Determine the (x, y) coordinate at the center of the cell enclosing the given text.  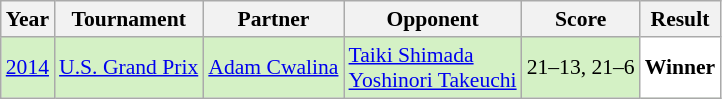
Opponent (433, 19)
Year (28, 19)
21–13, 21–6 (581, 68)
Adam Cwalina (273, 68)
Result (680, 19)
2014 (28, 68)
U.S. Grand Prix (128, 68)
Score (581, 19)
Winner (680, 68)
Partner (273, 19)
Tournament (128, 19)
Taiki Shimada Yoshinori Takeuchi (433, 68)
